Search for the cell housing the specified text and yield its (x, y) center coordinate. 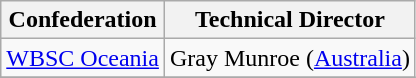
Confederation (83, 20)
Gray Munroe (Australia) (290, 58)
WBSC Oceania (83, 58)
Technical Director (290, 20)
